From the cell containing the given text, extract its center point as [x, y] coordinate. 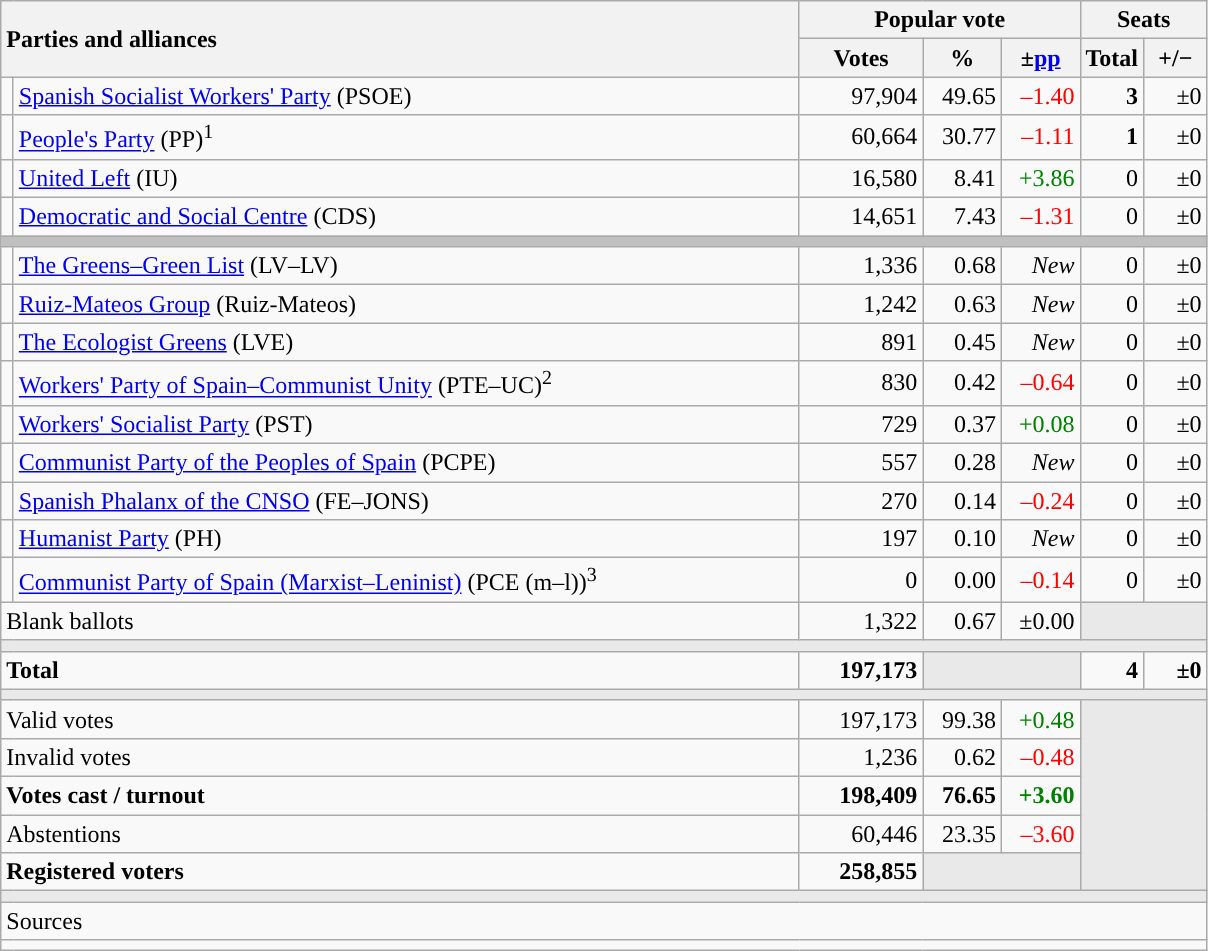
270 [861, 501]
±pp [1040, 58]
–0.24 [1040, 501]
–1.31 [1040, 217]
99.38 [962, 719]
891 [861, 342]
0.00 [962, 580]
258,855 [861, 872]
The Ecologist Greens (LVE) [406, 342]
1,336 [861, 266]
1 [1112, 138]
Abstentions [400, 834]
60,664 [861, 138]
–0.64 [1040, 384]
Sources [604, 921]
1,322 [861, 621]
97,904 [861, 96]
198,409 [861, 796]
76.65 [962, 796]
–0.14 [1040, 580]
14,651 [861, 217]
0.45 [962, 342]
60,446 [861, 834]
Blank ballots [400, 621]
Votes [861, 58]
Communist Party of the Peoples of Spain (PCPE) [406, 462]
Humanist Party (PH) [406, 539]
0.28 [962, 462]
8.41 [962, 178]
30.77 [962, 138]
–1.11 [1040, 138]
0.63 [962, 304]
Invalid votes [400, 758]
–0.48 [1040, 758]
+3.60 [1040, 796]
% [962, 58]
Ruiz-Mateos Group (Ruiz-Mateos) [406, 304]
–3.60 [1040, 834]
Popular vote [940, 20]
+0.08 [1040, 424]
3 [1112, 96]
197 [861, 539]
0.62 [962, 758]
People's Party (PP)1 [406, 138]
Democratic and Social Centre (CDS) [406, 217]
Registered voters [400, 872]
4 [1112, 670]
Workers' Party of Spain–Communist Unity (PTE–UC)2 [406, 384]
0.67 [962, 621]
Seats [1144, 20]
United Left (IU) [406, 178]
Communist Party of Spain (Marxist–Leninist) (PCE (m–l))3 [406, 580]
49.65 [962, 96]
830 [861, 384]
0.42 [962, 384]
–1.40 [1040, 96]
The Greens–Green List (LV–LV) [406, 266]
Workers' Socialist Party (PST) [406, 424]
0.37 [962, 424]
+3.86 [1040, 178]
+/− [1176, 58]
Spanish Socialist Workers' Party (PSOE) [406, 96]
Valid votes [400, 719]
7.43 [962, 217]
Votes cast / turnout [400, 796]
+0.48 [1040, 719]
±0.00 [1040, 621]
729 [861, 424]
557 [861, 462]
0.10 [962, 539]
1,242 [861, 304]
Spanish Phalanx of the CNSO (FE–JONS) [406, 501]
23.35 [962, 834]
Parties and alliances [400, 39]
16,580 [861, 178]
0.68 [962, 266]
1,236 [861, 758]
0.14 [962, 501]
